Pinpoint the cell where the given text exists, returning its [X, Y] midpoint coordinate. 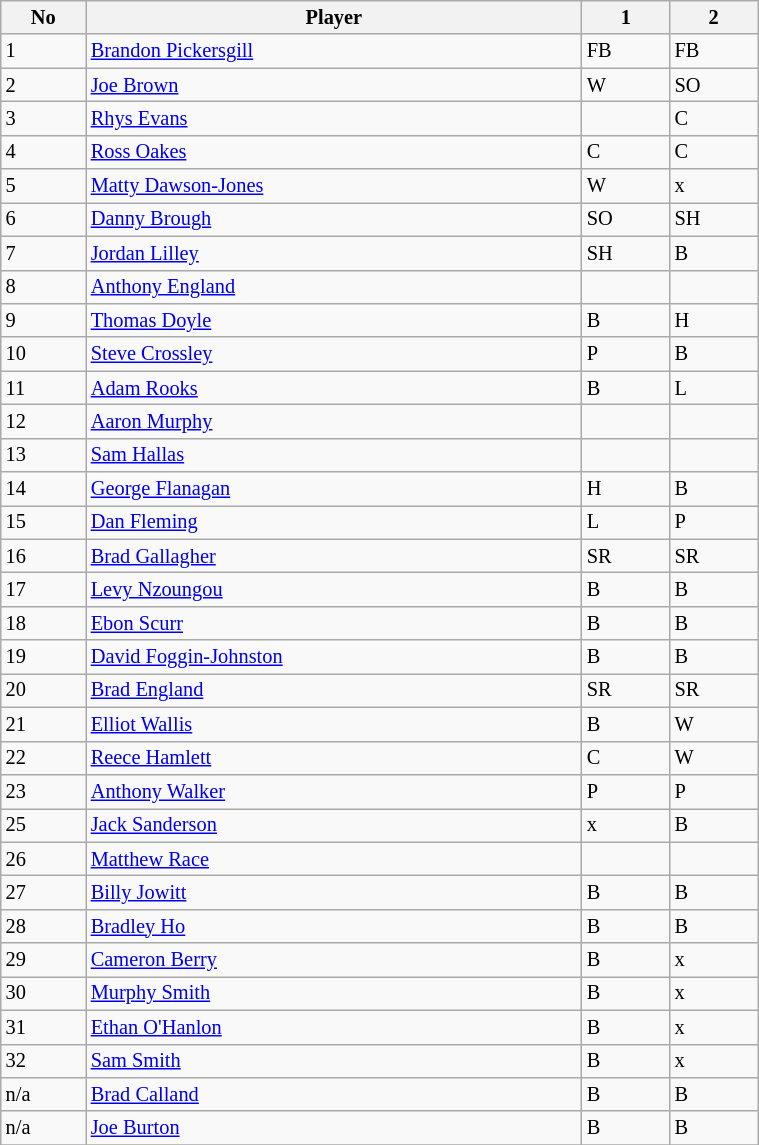
9 [44, 320]
Brandon Pickersgill [334, 51]
Jordan Lilley [334, 253]
Jack Sanderson [334, 825]
Brad Calland [334, 1094]
George Flanagan [334, 489]
Brad Gallagher [334, 556]
Dan Fleming [334, 522]
Thomas Doyle [334, 320]
Murphy Smith [334, 993]
Player [334, 17]
Sam Hallas [334, 455]
Aaron Murphy [334, 421]
Matty Dawson-Jones [334, 186]
28 [44, 926]
30 [44, 993]
Elliot Wallis [334, 724]
Anthony England [334, 287]
16 [44, 556]
12 [44, 421]
20 [44, 690]
Danny Brough [334, 219]
Ebon Scurr [334, 623]
31 [44, 1027]
27 [44, 892]
14 [44, 489]
4 [44, 152]
29 [44, 960]
13 [44, 455]
Joe Brown [334, 85]
23 [44, 791]
11 [44, 388]
26 [44, 859]
Brad England [334, 690]
15 [44, 522]
10 [44, 354]
Bradley Ho [334, 926]
8 [44, 287]
Levy Nzoungou [334, 589]
Rhys Evans [334, 118]
Adam Rooks [334, 388]
32 [44, 1061]
21 [44, 724]
Cameron Berry [334, 960]
6 [44, 219]
Ross Oakes [334, 152]
Ethan O'Hanlon [334, 1027]
No [44, 17]
3 [44, 118]
Anthony Walker [334, 791]
18 [44, 623]
Sam Smith [334, 1061]
5 [44, 186]
22 [44, 758]
19 [44, 657]
25 [44, 825]
Joe Burton [334, 1128]
17 [44, 589]
7 [44, 253]
Billy Jowitt [334, 892]
David Foggin-Johnston [334, 657]
Matthew Race [334, 859]
Steve Crossley [334, 354]
Reece Hamlett [334, 758]
